Search for the cell housing the specified text and yield its (x, y) center coordinate. 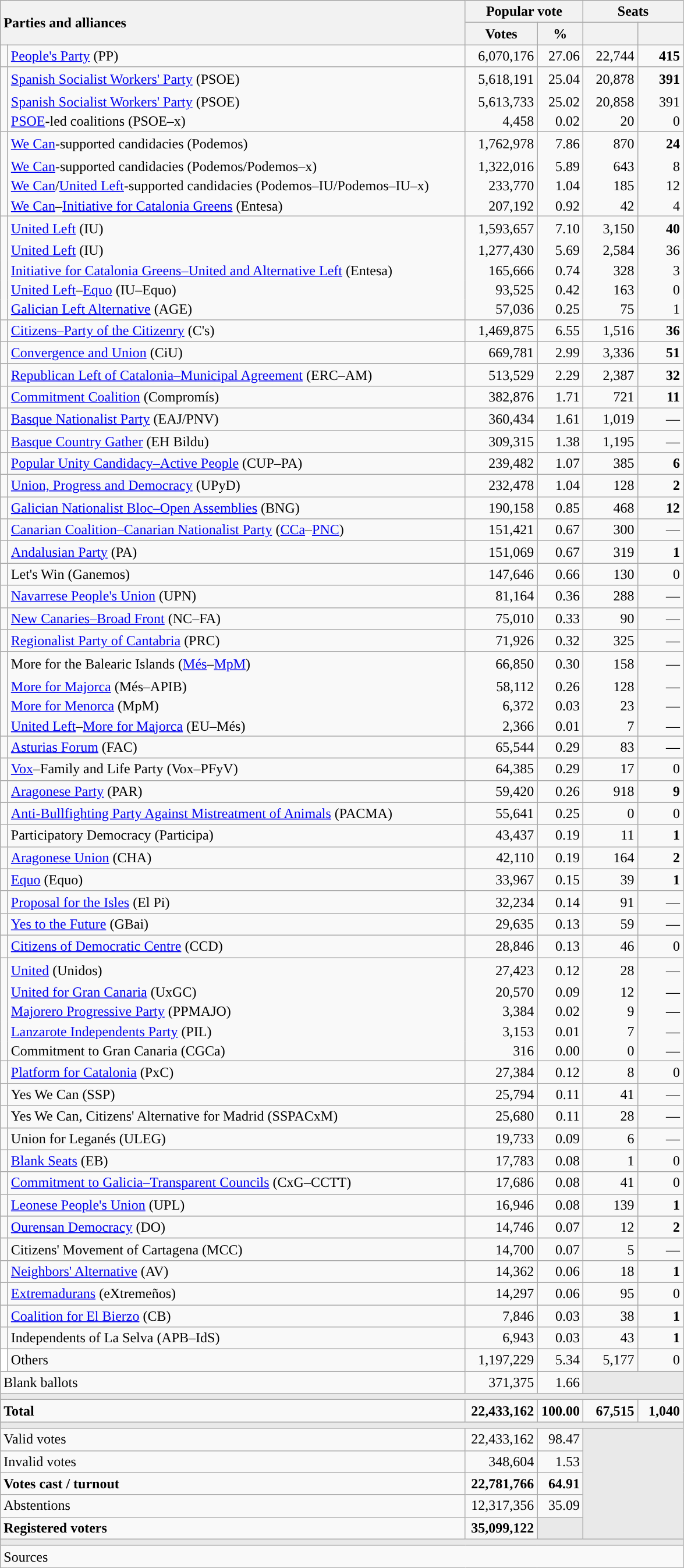
United Left–Equo (IU–Equo) (236, 290)
98.47 (560, 1439)
Ourensan Democracy (DO) (236, 1227)
Total (233, 1411)
24 (660, 144)
65,544 (501, 747)
7.86 (560, 144)
Yes to the Future (GBai) (236, 924)
66,850 (501, 664)
35,099,122 (501, 1528)
27.06 (560, 56)
3,153 (501, 1032)
22,744 (610, 56)
Canarian Coalition–Canarian Nationalist Party (CCa–PNC) (236, 530)
1,516 (610, 330)
0.85 (560, 508)
0.14 (560, 902)
Votes cast / turnout (233, 1484)
Popular Unity Candidacy–Active People (CUP–PA) (236, 464)
More for Majorca (Més–APIB) (236, 687)
328 (610, 271)
91 (610, 902)
385 (610, 464)
288 (610, 596)
93,525 (501, 290)
Vox–Family and Life Party (Vox–PFyV) (236, 769)
1,322,016 (501, 166)
4 (660, 206)
Asturias Forum (FAC) (236, 747)
1,593,657 (501, 228)
6,372 (501, 706)
1,469,875 (501, 330)
Neighbors' Alternative (AV) (236, 1271)
Lanzarote Independents Party (PIL) (236, 1032)
415 (660, 56)
1.38 (560, 442)
43 (610, 1338)
83 (610, 747)
5.89 (560, 166)
Platform for Catalonia (PxC) (236, 1072)
151,421 (501, 530)
6,943 (501, 1338)
We Can–Initiative for Catalonia Greens (Entesa) (236, 206)
Andalusian Party (PA) (236, 552)
32 (660, 375)
6.55 (560, 330)
721 (610, 397)
Initiative for Catalonia Greens–United and Alternative Left (Entesa) (236, 271)
Seats (633, 12)
5,618,191 (501, 79)
207,192 (501, 206)
Let's Win (Ganemos) (236, 574)
75 (610, 310)
More for the Balearic Islands (Més–MpM) (236, 664)
7.10 (560, 228)
Sources (342, 1556)
360,434 (501, 419)
42,110 (501, 858)
51 (660, 353)
Participatory Democracy (Participa) (236, 835)
0.33 (560, 618)
90 (610, 618)
918 (610, 791)
Convergence and Union (CiU) (236, 353)
Blank Seats (EB) (236, 1161)
5.34 (560, 1360)
1.71 (560, 397)
190,158 (501, 508)
Anti-Bullfighting Party Against Mistreatment of Animals (PACMA) (236, 813)
1.61 (560, 419)
Independents of La Selva (APB–IdS) (236, 1338)
Basque Country Gather (EH Bildu) (236, 442)
Aragonese Party (PAR) (236, 791)
669,781 (501, 353)
2.29 (560, 375)
27,423 (501, 970)
0.74 (560, 271)
Proposal for the Isles (El Pi) (236, 902)
81,164 (501, 596)
18 (610, 1271)
14,362 (501, 1271)
35.09 (560, 1506)
Citizens' Movement of Cartagena (MCC) (236, 1249)
3,150 (610, 228)
United (Unidos) (236, 970)
Valid votes (233, 1439)
Commitment to Galicia–Transparent Councils (CxG–CCTT) (236, 1183)
1,277,430 (501, 251)
16,946 (501, 1205)
Aragonese Union (CHA) (236, 858)
Equo (Equo) (236, 880)
300 (610, 530)
59 (610, 924)
165,666 (501, 271)
1.07 (560, 464)
239,482 (501, 464)
232,478 (501, 486)
Blank ballots (233, 1382)
3 (660, 271)
25,680 (501, 1117)
71,926 (501, 641)
27,384 (501, 1072)
0.92 (560, 206)
57,036 (501, 310)
14,746 (501, 1227)
% (560, 34)
20,878 (610, 79)
1.66 (560, 1382)
Union for Leganés (ULEG) (236, 1139)
Extremadurans (eXtremeños) (236, 1293)
0.00 (560, 1051)
371,375 (501, 1382)
139 (610, 1205)
20 (610, 122)
United for Gran Canaria (UxGC) (236, 993)
309,315 (501, 442)
130 (610, 574)
Majorero Progressive Party (PPMAJO) (236, 1012)
Registered voters (233, 1528)
Yes We Can, Citizens' Alternative for Madrid (SSPACxM) (236, 1117)
513,529 (501, 375)
19,733 (501, 1139)
Leonese People's Union (UPL) (236, 1205)
64,385 (501, 769)
Navarrese People's Union (UPN) (236, 596)
75,010 (501, 618)
Regionalist Party of Cantabria (PRC) (236, 641)
382,876 (501, 397)
1,040 (660, 1411)
United Left–More for Majorca (EU–Més) (236, 726)
42 (610, 206)
7,846 (501, 1315)
People's Party (PP) (236, 56)
6,070,176 (501, 56)
95 (610, 1293)
We Can-supported candidacies (Podemos) (236, 144)
38 (610, 1315)
12,317,356 (501, 1506)
59,420 (501, 791)
Popular vote (524, 12)
We Can/United Left-supported candidacies (Podemos–IU/Podemos–IU–x) (236, 186)
29,635 (501, 924)
67,515 (610, 1411)
14,297 (501, 1293)
20,570 (501, 993)
5 (610, 1249)
316 (501, 1051)
163 (610, 290)
25.04 (560, 79)
55,641 (501, 813)
1,195 (610, 442)
40 (660, 228)
20,858 (610, 102)
4,458 (501, 122)
1,197,229 (501, 1360)
Coalition for El Bierzo (CB) (236, 1315)
233,770 (501, 186)
Galician Nationalist Bloc–Open Assemblies (BNG) (236, 508)
1.53 (560, 1462)
151,069 (501, 552)
0.32 (560, 641)
PSOE-led coalitions (PSOE–x) (236, 122)
New Canaries–Broad Front (NC–FA) (236, 618)
0.42 (560, 290)
185 (610, 186)
43,437 (501, 835)
164 (610, 858)
Citizens–Party of the Citizenry (C's) (236, 330)
870 (610, 144)
Citizens of Democratic Centre (CCD) (236, 946)
58,112 (501, 687)
Commitment Coalition (Compromís) (236, 397)
5.69 (560, 251)
348,604 (501, 1462)
25,794 (501, 1094)
2,387 (610, 375)
Republican Left of Catalonia–Municipal Agreement (ERC–AM) (236, 375)
Votes (501, 34)
Yes We Can (SSP) (236, 1094)
2,366 (501, 726)
Abstentions (233, 1506)
Basque Nationalist Party (EAJ/PNV) (236, 419)
23 (610, 706)
Galician Left Alternative (AGE) (236, 310)
3,336 (610, 353)
28,846 (501, 946)
46 (610, 946)
Union, Progress and Democracy (UPyD) (236, 486)
147,646 (501, 574)
64.91 (560, 1484)
158 (610, 664)
5,177 (610, 1360)
319 (610, 552)
More for Menorca (MpM) (236, 706)
32,234 (501, 902)
Parties and alliances (233, 23)
2,584 (610, 251)
0.30 (560, 664)
17,686 (501, 1183)
468 (610, 508)
1,762,978 (501, 144)
Invalid votes (233, 1462)
0.15 (560, 880)
25.02 (560, 102)
3,384 (501, 1012)
0.36 (560, 596)
Others (236, 1360)
643 (610, 166)
We Can-supported candidacies (Podemos/Podemos–x) (236, 166)
1,019 (610, 419)
325 (610, 641)
5,613,733 (501, 102)
Commitment to Gran Canaria (CGCa) (236, 1051)
100.00 (560, 1411)
2.99 (560, 353)
17 (610, 769)
39 (610, 880)
14,700 (501, 1249)
0.66 (560, 574)
33,967 (501, 880)
22,781,766 (501, 1484)
17,783 (501, 1161)
